Provide the [X, Y] coordinate of the cell's center where the given text is located.  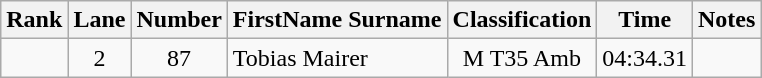
04:34.31 [645, 58]
Tobias Mairer [337, 58]
87 [179, 58]
Classification [522, 20]
Lane [100, 20]
FirstName Surname [337, 20]
Rank [34, 20]
Number [179, 20]
Time [645, 20]
2 [100, 58]
Notes [727, 20]
M T35 Amb [522, 58]
